Search for the cell housing the specified text and yield its [x, y] center coordinate. 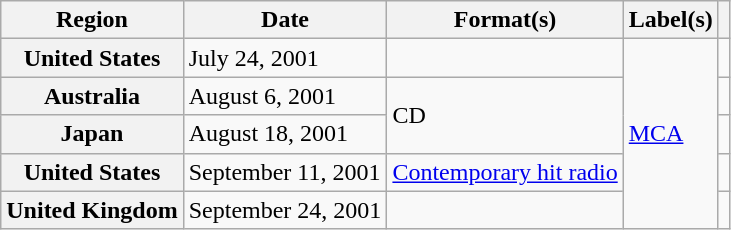
Format(s) [505, 20]
United Kingdom [92, 210]
Contemporary hit radio [505, 172]
Australia [92, 96]
September 11, 2001 [285, 172]
September 24, 2001 [285, 210]
Japan [92, 134]
August 18, 2001 [285, 134]
MCA [670, 134]
July 24, 2001 [285, 58]
Region [92, 20]
Date [285, 20]
Label(s) [670, 20]
CD [505, 115]
August 6, 2001 [285, 96]
